Search for the cell housing the specified text and yield its [X, Y] center coordinate. 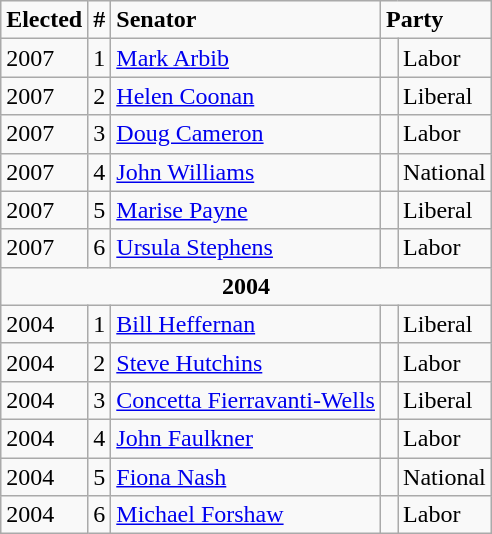
Doug Cameron [246, 134]
Concetta Fierravanti-Wells [246, 400]
John Faulkner [246, 438]
Bill Heffernan [246, 324]
Senator [246, 20]
Elected [44, 20]
Michael Forshaw [246, 515]
John Williams [246, 172]
Steve Hutchins [246, 362]
Fiona Nash [246, 477]
Ursula Stephens [246, 248]
Mark Arbib [246, 58]
# [100, 20]
Helen Coonan [246, 96]
Party [436, 20]
Marise Payne [246, 210]
